Extract the [X, Y] coordinate from the center of the cell holding the provided text.  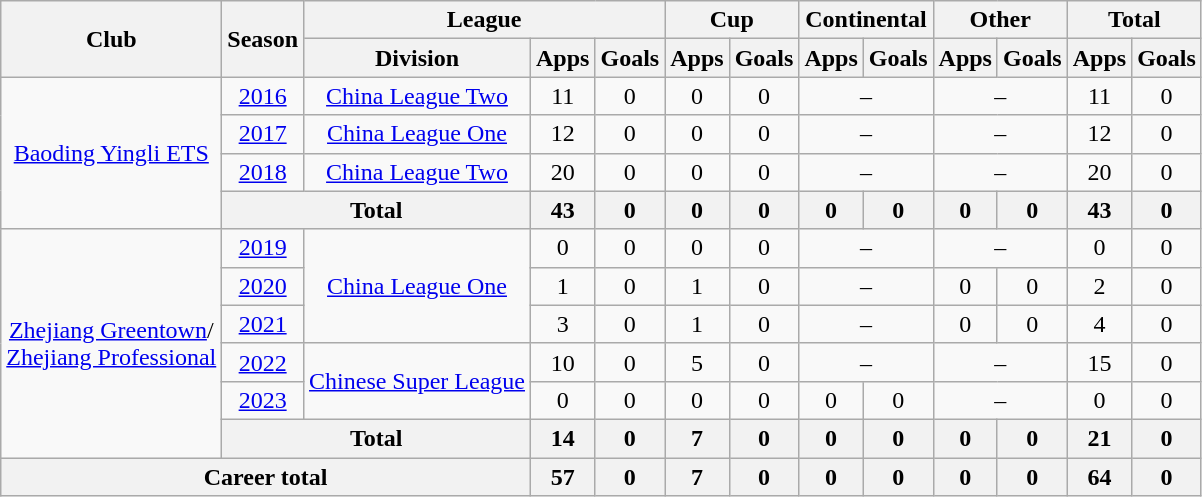
2023 [263, 400]
64 [1099, 477]
2019 [263, 248]
Career total [266, 477]
Season [263, 39]
57 [563, 477]
Continental [866, 20]
Other [1000, 20]
2016 [263, 96]
2020 [263, 286]
Baoding Yingli ETS [112, 153]
21 [1099, 438]
Cup [732, 20]
5 [697, 362]
2 [1099, 286]
3 [563, 324]
Zhejiang Greentown/Zhejiang Professional [112, 343]
2018 [263, 172]
2021 [263, 324]
4 [1099, 324]
Club [112, 39]
2022 [263, 362]
2017 [263, 134]
Chinese Super League [418, 381]
Division [418, 58]
10 [563, 362]
14 [563, 438]
League [484, 20]
15 [1099, 362]
